From the cell containing the given text, extract its center point as (x, y) coordinate. 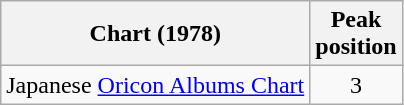
Chart (1978) (156, 34)
Japanese Oricon Albums Chart (156, 85)
Peakposition (356, 34)
3 (356, 85)
